Return the (x, y) coordinate for the center point of the cell that contains the specified text.  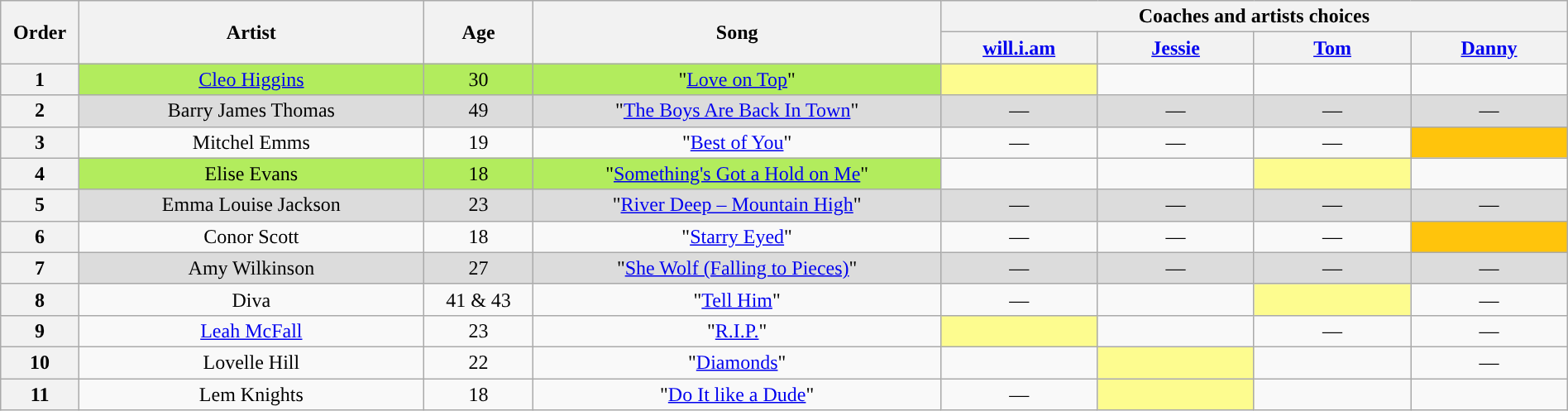
"Love on Top" (738, 79)
Artist (251, 32)
"River Deep – Mountain High" (738, 205)
will.i.am (1019, 48)
22 (478, 362)
Jessie (1176, 48)
"Something's Got a Hold on Me" (738, 174)
Age (478, 32)
4 (40, 174)
Lovelle Hill (251, 362)
Cleo Higgins (251, 79)
"She Wolf (Falling to Pieces)" (738, 268)
Mitchel Emms (251, 142)
30 (478, 79)
3 (40, 142)
41 & 43 (478, 299)
1 (40, 79)
"Do It like a Dude" (738, 394)
Conor Scott (251, 237)
Lem Knights (251, 394)
6 (40, 237)
27 (478, 268)
Tom (1331, 48)
9 (40, 331)
Elise Evans (251, 174)
Emma Louise Jackson (251, 205)
Coaches and artists choices (1254, 17)
"Diamonds" (738, 362)
Danny (1489, 48)
"R.I.P." (738, 331)
11 (40, 394)
5 (40, 205)
8 (40, 299)
7 (40, 268)
Order (40, 32)
Leah McFall (251, 331)
Song (738, 32)
"Starry Eyed" (738, 237)
2 (40, 111)
10 (40, 362)
Diva (251, 299)
"The Boys Are Back In Town" (738, 111)
Barry James Thomas (251, 111)
19 (478, 142)
"Tell Him" (738, 299)
"Best of You" (738, 142)
Amy Wilkinson (251, 268)
49 (478, 111)
